For the text-containing cell, return its midpoint in (x, y) coordinate format. 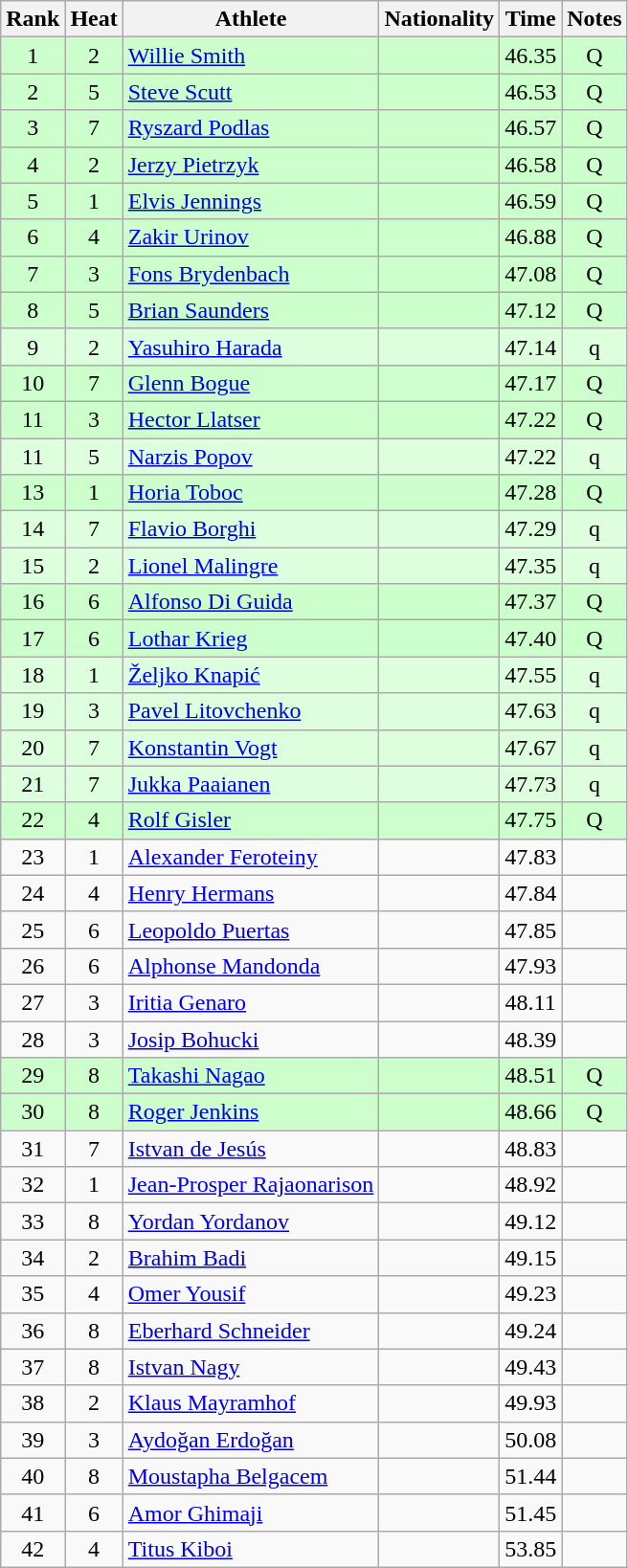
42 (33, 1549)
37 (33, 1367)
Željko Knapić (251, 675)
Lothar Krieg (251, 638)
24 (33, 893)
46.57 (530, 128)
47.28 (530, 493)
Notes (594, 19)
48.83 (530, 1149)
49.15 (530, 1258)
19 (33, 711)
Aydoğan Erdoğan (251, 1440)
48.39 (530, 1039)
Istvan de Jesús (251, 1149)
20 (33, 748)
28 (33, 1039)
Steve Scutt (251, 92)
10 (33, 383)
Glenn Bogue (251, 383)
Horia Toboc (251, 493)
46.58 (530, 165)
33 (33, 1221)
Lionel Malingre (251, 566)
Jean-Prosper Rajaonarison (251, 1185)
Athlete (251, 19)
18 (33, 675)
51.45 (530, 1512)
41 (33, 1512)
Flavio Borghi (251, 529)
47.08 (530, 274)
47.75 (530, 820)
Rolf Gisler (251, 820)
Yasuhiro Harada (251, 347)
Brahim Badi (251, 1258)
22 (33, 820)
14 (33, 529)
47.14 (530, 347)
Time (530, 19)
Titus Kiboi (251, 1549)
50.08 (530, 1440)
35 (33, 1294)
25 (33, 930)
49.93 (530, 1403)
49.23 (530, 1294)
47.73 (530, 784)
36 (33, 1331)
Alfonso Di Guida (251, 602)
47.55 (530, 675)
Zakir Urinov (251, 237)
34 (33, 1258)
49.12 (530, 1221)
47.63 (530, 711)
Amor Ghimaji (251, 1512)
Nationality (439, 19)
38 (33, 1403)
Willie Smith (251, 56)
Konstantin Vogt (251, 748)
Josip Bohucki (251, 1039)
Elvis Jennings (251, 201)
23 (33, 857)
Pavel Litovchenko (251, 711)
13 (33, 493)
30 (33, 1112)
Hector Llatser (251, 419)
Klaus Mayramhof (251, 1403)
9 (33, 347)
46.88 (530, 237)
Brian Saunders (251, 310)
48.66 (530, 1112)
Ryszard Podlas (251, 128)
47.85 (530, 930)
Jerzy Pietrzyk (251, 165)
47.84 (530, 893)
47.40 (530, 638)
21 (33, 784)
48.11 (530, 1002)
46.35 (530, 56)
48.92 (530, 1185)
Iritia Genaro (251, 1002)
49.43 (530, 1367)
Henry Hermans (251, 893)
Eberhard Schneider (251, 1331)
Alphonse Mandonda (251, 966)
40 (33, 1476)
Yordan Yordanov (251, 1221)
Roger Jenkins (251, 1112)
16 (33, 602)
47.17 (530, 383)
47.35 (530, 566)
26 (33, 966)
27 (33, 1002)
Alexander Feroteiny (251, 857)
Istvan Nagy (251, 1367)
32 (33, 1185)
47.12 (530, 310)
15 (33, 566)
Takashi Nagao (251, 1076)
17 (33, 638)
Fons Brydenbach (251, 274)
48.51 (530, 1076)
Narzis Popov (251, 457)
46.59 (530, 201)
39 (33, 1440)
47.37 (530, 602)
29 (33, 1076)
46.53 (530, 92)
47.93 (530, 966)
Jukka Paaianen (251, 784)
53.85 (530, 1549)
31 (33, 1149)
Heat (94, 19)
Omer Yousif (251, 1294)
49.24 (530, 1331)
Rank (33, 19)
47.29 (530, 529)
47.83 (530, 857)
47.67 (530, 748)
51.44 (530, 1476)
Leopoldo Puertas (251, 930)
Moustapha Belgacem (251, 1476)
